Output the [X, Y] coordinate of the center of the cell containing the given text.  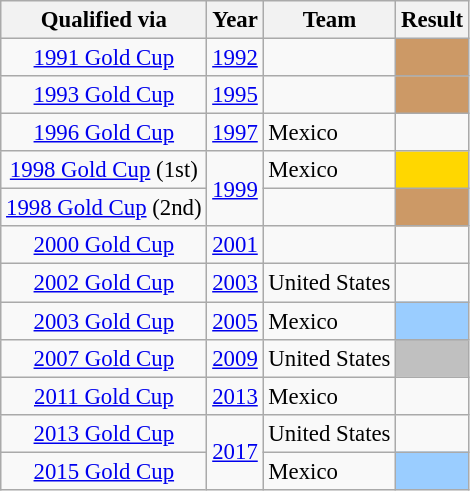
Qualified via [104, 20]
2005 [235, 321]
2003 [235, 283]
2003 Gold Cup [104, 321]
2017 [235, 452]
2000 Gold Cup [104, 245]
2009 [235, 358]
2001 [235, 245]
1996 Gold Cup [104, 133]
1999 [235, 188]
2002 Gold Cup [104, 283]
Team [330, 20]
2015 Gold Cup [104, 471]
2007 Gold Cup [104, 358]
2013 Gold Cup [104, 433]
1995 [235, 95]
1997 [235, 133]
1991 Gold Cup [104, 58]
Result [432, 20]
2013 [235, 396]
Year [235, 20]
1998 Gold Cup (1st) [104, 170]
2011 Gold Cup [104, 396]
1992 [235, 58]
1993 Gold Cup [104, 95]
1998 Gold Cup (2nd) [104, 208]
